Extract the (X, Y) coordinate from the center of the cell holding the provided text.  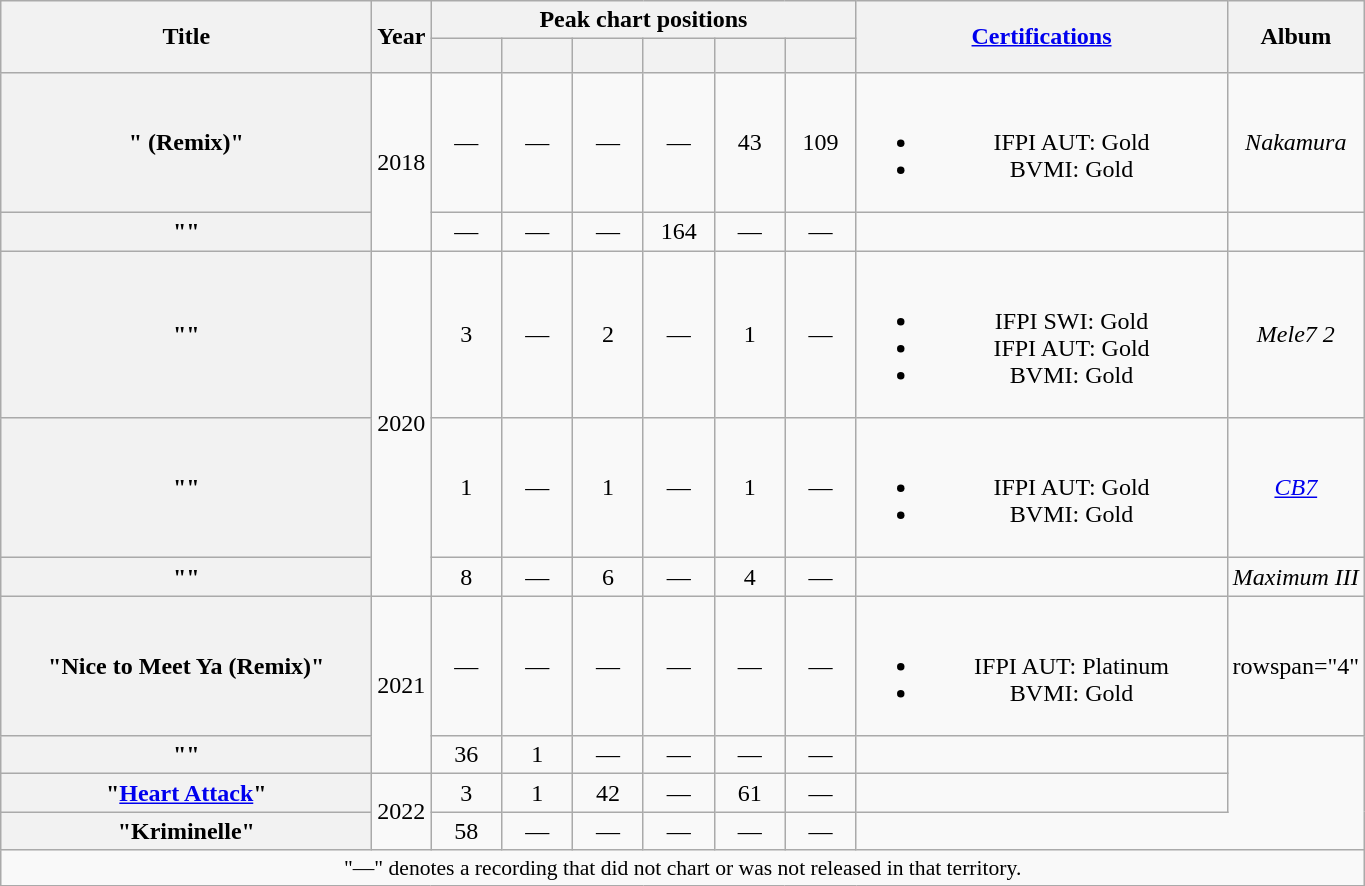
6 (608, 577)
4 (750, 577)
8 (466, 577)
43 (750, 142)
2021 (402, 685)
"Kriminelle" (186, 831)
rowspan="4" (1296, 666)
36 (466, 755)
CB7 (1296, 488)
Maximum III (1296, 577)
IFPI AUT: PlatinumBVMI: Gold (1042, 666)
Peak chart positions (644, 20)
"Heart Attack" (186, 793)
IFPI SWI: GoldIFPI AUT: GoldBVMI: Gold (1042, 334)
Album (1296, 37)
58 (466, 831)
2 (608, 334)
Year (402, 37)
Certifications (1042, 37)
Title (186, 37)
61 (750, 793)
Mele7 2 (1296, 334)
109 (820, 142)
"—" denotes a recording that did not chart or was not released in that territory. (683, 868)
" (Remix)" (186, 142)
2020 (402, 424)
2018 (402, 161)
Nakamura (1296, 142)
42 (608, 793)
164 (678, 232)
"Nice to Meet Ya (Remix)" (186, 666)
2022 (402, 812)
